Identify which cell holds the provided text, then report its (X, Y) central coordinate. 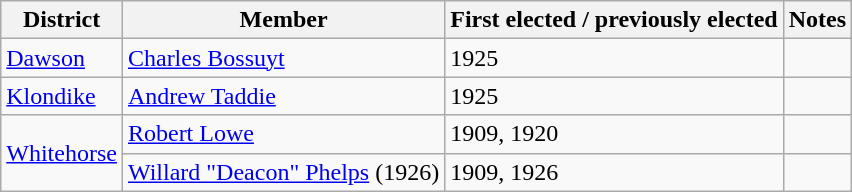
Dawson (62, 58)
District (62, 20)
Whitehorse (62, 153)
Klondike (62, 96)
First elected / previously elected (614, 20)
Member (283, 20)
Charles Bossuyt (283, 58)
1909, 1920 (614, 134)
Willard "Deacon" Phelps (1926) (283, 172)
Andrew Taddie (283, 96)
Robert Lowe (283, 134)
Notes (817, 20)
1909, 1926 (614, 172)
